Search for the cell housing the specified text and yield its (x, y) center coordinate. 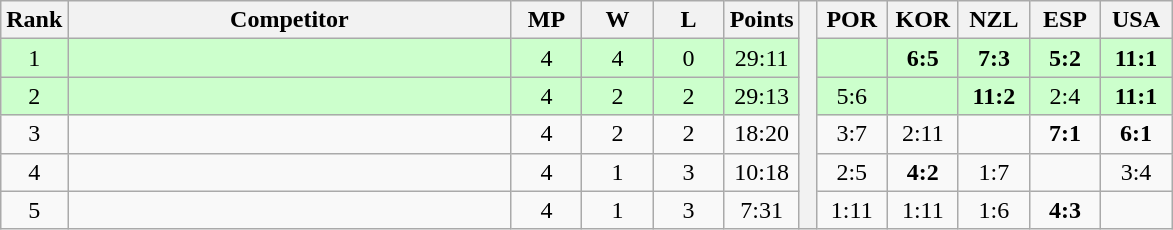
W (618, 20)
2:11 (922, 134)
18:20 (762, 134)
11:2 (994, 96)
2:5 (852, 172)
POR (852, 20)
1:7 (994, 172)
5 (34, 210)
6:1 (1136, 134)
USA (1136, 20)
3:7 (852, 134)
6:5 (922, 58)
7:31 (762, 210)
7:3 (994, 58)
4:3 (1064, 210)
3:4 (1136, 172)
KOR (922, 20)
0 (688, 58)
L (688, 20)
Rank (34, 20)
MP (546, 20)
Points (762, 20)
Competitor (290, 20)
2:4 (1064, 96)
7:1 (1064, 134)
10:18 (762, 172)
29:13 (762, 96)
1:6 (994, 210)
29:11 (762, 58)
4:2 (922, 172)
ESP (1064, 20)
5:2 (1064, 58)
5:6 (852, 96)
NZL (994, 20)
